Detect which cell encompasses the target text, then output its (X, Y) center coordinate. 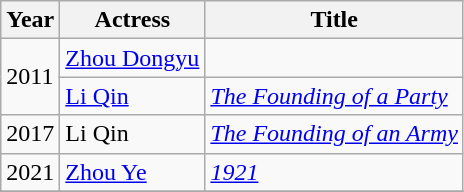
Year (30, 20)
1921 (334, 172)
The Founding of a Party (334, 96)
2021 (30, 172)
2011 (30, 77)
Title (334, 20)
Zhou Ye (132, 172)
2017 (30, 134)
The Founding of an Army (334, 134)
Zhou Dongyu (132, 58)
Actress (132, 20)
